Capture the cell that displays the provided text and extract its (x, y) central coordinate. 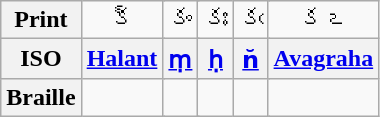
n̆ (250, 59)
Avagraha (324, 59)
కః (216, 20)
ṃ (180, 59)
ḥ (216, 59)
కఁ (250, 20)
కఽ (324, 20)
ISO (41, 59)
Braille (41, 97)
Halant (122, 59)
Print (41, 20)
క్ (122, 20)
కం (180, 20)
